From the cell containing the given text, extract its center point as [X, Y] coordinate. 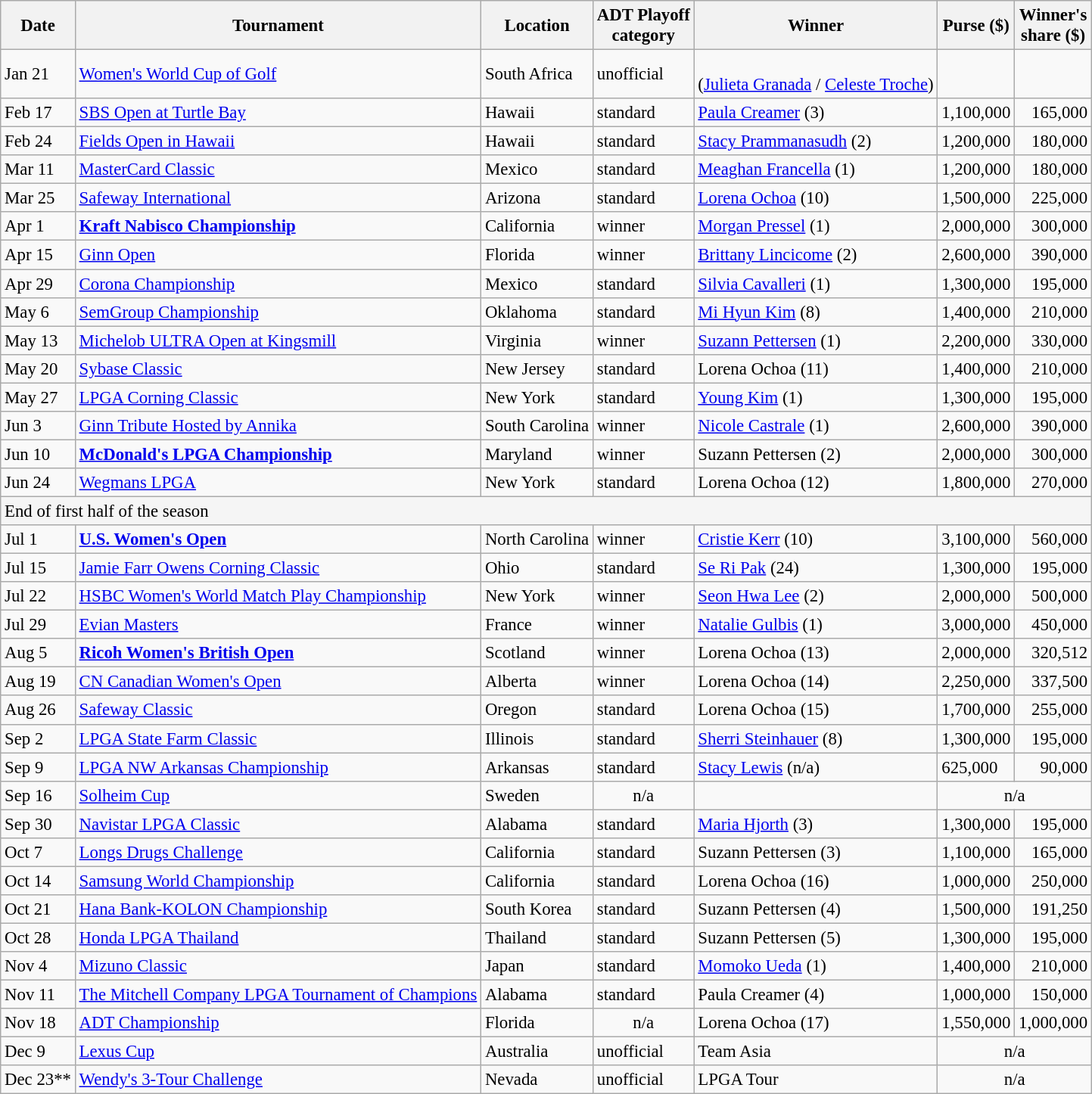
Feb 24 [38, 141]
Jamie Farr Owens Corning Classic [278, 568]
337,500 [1053, 682]
Women's World Cup of Golf [278, 74]
625,000 [976, 767]
May 6 [38, 312]
ADT Championship [278, 1023]
Fields Open in Hawaii [278, 141]
Jun 24 [38, 483]
Lorena Ochoa (17) [816, 1023]
Oct 21 [38, 909]
Tournament [278, 26]
LPGA NW Arkansas Championship [278, 767]
2,200,000 [976, 340]
Thailand [537, 937]
Feb 17 [38, 113]
Jun 10 [38, 454]
May 20 [38, 368]
Natalie Gulbis (1) [816, 625]
Suzann Pettersen (4) [816, 909]
Jul 15 [38, 568]
Lorena Ochoa (10) [816, 198]
Ricoh Women's British Open [278, 653]
Oct 28 [38, 937]
Sybase Classic [278, 368]
Nov 18 [38, 1023]
Mar 25 [38, 198]
Jun 3 [38, 426]
1,800,000 [976, 483]
Oct 14 [38, 881]
Solheim Cup [278, 795]
Apr 15 [38, 255]
Evian Masters [278, 625]
CN Canadian Women's Open [278, 682]
Location [537, 26]
560,000 [1053, 539]
May 13 [38, 340]
Lorena Ochoa (12) [816, 483]
Australia [537, 1052]
U.S. Women's Open [278, 539]
Dec 23** [38, 1080]
Aug 26 [38, 710]
(Julieta Granada / Celeste Troche) [816, 74]
Wendy's 3-Tour Challenge [278, 1080]
Paula Creamer (3) [816, 113]
Arkansas [537, 767]
Oklahoma [537, 312]
North Carolina [537, 539]
Sep 2 [38, 738]
250,000 [1053, 881]
330,000 [1053, 340]
Apr 29 [38, 284]
Suzann Pettersen (2) [816, 454]
SBS Open at Turtle Bay [278, 113]
Lorena Ochoa (11) [816, 368]
Jul 22 [38, 596]
Jul 29 [38, 625]
Suzann Pettersen (1) [816, 340]
France [537, 625]
1,550,000 [976, 1023]
Arizona [537, 198]
Sep 16 [38, 795]
Ginn Open [278, 255]
1,700,000 [976, 710]
Silvia Cavalleri (1) [816, 284]
End of first half of the season [546, 511]
Safeway Classic [278, 710]
Oct 7 [38, 853]
255,000 [1053, 710]
Lorena Ochoa (14) [816, 682]
Winner'sshare ($) [1053, 26]
Suzann Pettersen (5) [816, 937]
Jan 21 [38, 74]
LPGA Corning Classic [278, 397]
Nov 4 [38, 966]
Kraft Nabisco Championship [278, 226]
Sweden [537, 795]
Mizuno Classic [278, 966]
500,000 [1053, 596]
Illinois [537, 738]
Brittany Lincicome (2) [816, 255]
Lorena Ochoa (13) [816, 653]
Sherri Steinhauer (8) [816, 738]
Date [38, 26]
Lorena Ochoa (15) [816, 710]
Morgan Pressel (1) [816, 226]
Mar 11 [38, 169]
191,250 [1053, 909]
Purse ($) [976, 26]
Young Kim (1) [816, 397]
Longs Drugs Challenge [278, 853]
Maria Hjorth (3) [816, 824]
Seon Hwa Lee (2) [816, 596]
Lexus Cup [278, 1052]
Jul 1 [38, 539]
Virginia [537, 340]
Stacy Prammanasudh (2) [816, 141]
Stacy Lewis (n/a) [816, 767]
South Africa [537, 74]
LPGA State Farm Classic [278, 738]
Suzann Pettersen (3) [816, 853]
South Korea [537, 909]
HSBC Women's World Match Play Championship [278, 596]
Nevada [537, 1080]
Safeway International [278, 198]
225,000 [1053, 198]
Samsung World Championship [278, 881]
Corona Championship [278, 284]
Oregon [537, 710]
Se Ri Pak (24) [816, 568]
320,512 [1053, 653]
ADT Playoff category [643, 26]
Aug 19 [38, 682]
Aug 5 [38, 653]
Lorena Ochoa (16) [816, 881]
Japan [537, 966]
450,000 [1053, 625]
Michelob ULTRA Open at Kingsmill [278, 340]
Nicole Castrale (1) [816, 426]
South Carolina [537, 426]
Wegmans LPGA [278, 483]
Momoko Ueda (1) [816, 966]
Sep 9 [38, 767]
The Mitchell Company LPGA Tournament of Champions [278, 995]
Ohio [537, 568]
Nov 11 [38, 995]
90,000 [1053, 767]
Dec 9 [38, 1052]
2,250,000 [976, 682]
Team Asia [816, 1052]
Scotland [537, 653]
Honda LPGA Thailand [278, 937]
Mi Hyun Kim (8) [816, 312]
3,100,000 [976, 539]
MasterCard Classic [278, 169]
Apr 1 [38, 226]
Paula Creamer (4) [816, 995]
Alberta [537, 682]
Meaghan Francella (1) [816, 169]
May 27 [38, 397]
McDonald's LPGA Championship [278, 454]
Navistar LPGA Classic [278, 824]
Hana Bank-KOLON Championship [278, 909]
Winner [816, 26]
SemGroup Championship [278, 312]
Maryland [537, 454]
150,000 [1053, 995]
Cristie Kerr (10) [816, 539]
3,000,000 [976, 625]
Ginn Tribute Hosted by Annika [278, 426]
Sep 30 [38, 824]
LPGA Tour [816, 1080]
New Jersey [537, 368]
270,000 [1053, 483]
